Return (X, Y) of the center of cell containing provided text 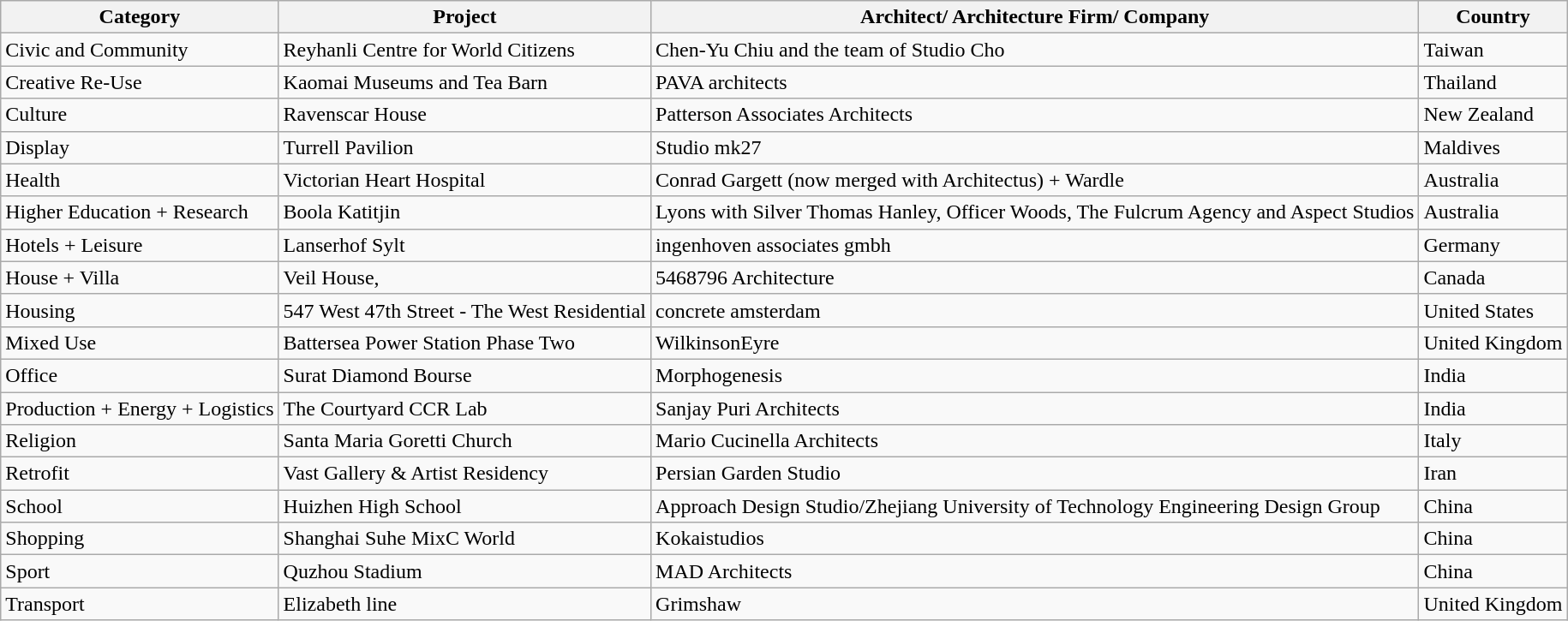
547 West 47th Street - The West Residential (464, 310)
Chen-Yu Chiu and the team of Studio Cho (1035, 50)
Studio mk27 (1035, 147)
United States (1493, 310)
Project (464, 17)
Morphogenesis (1035, 375)
Veil House, (464, 278)
concrete amsterdam (1035, 310)
School (140, 506)
MAD Architects (1035, 571)
Approach Design Studio/Zhejiang University of Technology Engineering Design Group (1035, 506)
Santa Maria Goretti Church (464, 441)
Battersea Power Station Phase Two (464, 343)
Kaomai Museums and Tea Barn (464, 82)
Health (140, 180)
Boola Katitjin (464, 212)
The Courtyard CCR Lab (464, 409)
Mario Cucinella Architects (1035, 441)
New Zealand (1493, 115)
Retrofit (140, 474)
Culture (140, 115)
Taiwan (1493, 50)
Reyhanli Centre for World Citizens (464, 50)
Grimshaw (1035, 604)
Religion (140, 441)
Italy (1493, 441)
Country (1493, 17)
Surat Diamond Bourse (464, 375)
Higher Education + Research (140, 212)
Kokaistudios (1035, 539)
Patterson Associates Architects (1035, 115)
WilkinsonEyre (1035, 343)
5468796 Architecture (1035, 278)
Germany (1493, 245)
Sanjay Puri Architects (1035, 409)
Lyons with Silver Thomas Hanley, Officer Woods, The Fulcrum Agency and Aspect Studios (1035, 212)
Victorian Heart Hospital (464, 180)
ingenhoven associates gmbh (1035, 245)
Vast Gallery & Artist Residency (464, 474)
Hotels + Leisure (140, 245)
Display (140, 147)
Production + Energy + Logistics (140, 409)
Huizhen High School (464, 506)
Lanserhof Sylt (464, 245)
Transport (140, 604)
PAVA architects (1035, 82)
Category (140, 17)
Civic and Community (140, 50)
Quzhou Stadium (464, 571)
Maldives (1493, 147)
Creative Re-Use (140, 82)
Mixed Use (140, 343)
Office (140, 375)
Ravenscar House (464, 115)
House + Villa (140, 278)
Housing (140, 310)
Sport (140, 571)
Elizabeth line (464, 604)
Iran (1493, 474)
Conrad Gargett (now merged with Architectus) + Wardle (1035, 180)
Thailand (1493, 82)
Persian Garden Studio (1035, 474)
Canada (1493, 278)
Turrell Pavilion (464, 147)
Architect/ Architecture Firm/ Company (1035, 17)
Shopping (140, 539)
Shanghai Suhe MixC World (464, 539)
